Search for the cell housing the specified text and yield its (x, y) center coordinate. 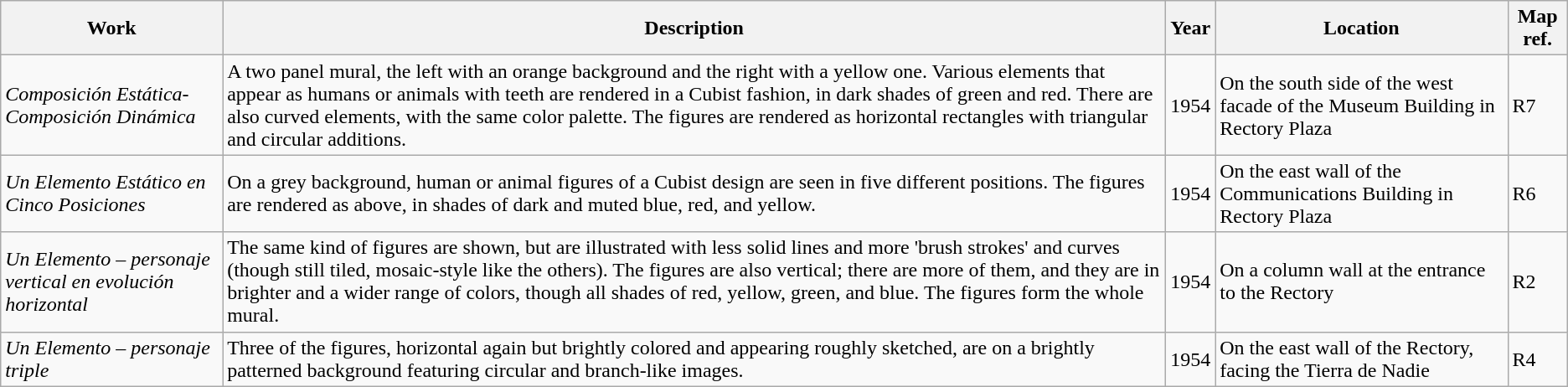
On the east wall of the Rectory, facing the Tierra de Nadie (1362, 359)
Un Elemento – personaje vertical en evolución horizontal (112, 281)
Year (1191, 28)
R4 (1538, 359)
R7 (1538, 106)
R2 (1538, 281)
Un Elemento – personaje triple (112, 359)
Map ref. (1538, 28)
On the east wall of the Communications Building in Rectory Plaza (1362, 193)
Un Elemento Estático en Cinco Posiciones (112, 193)
Composición Estática-Composición Dinámica (112, 106)
Location (1362, 28)
On the south side of the west facade of the Museum Building in Rectory Plaza (1362, 106)
R6 (1538, 193)
Description (694, 28)
Work (112, 28)
On a column wall at the entrance to the Rectory (1362, 281)
